Return the [x, y] coordinate for the center point of the cell that contains the specified text.  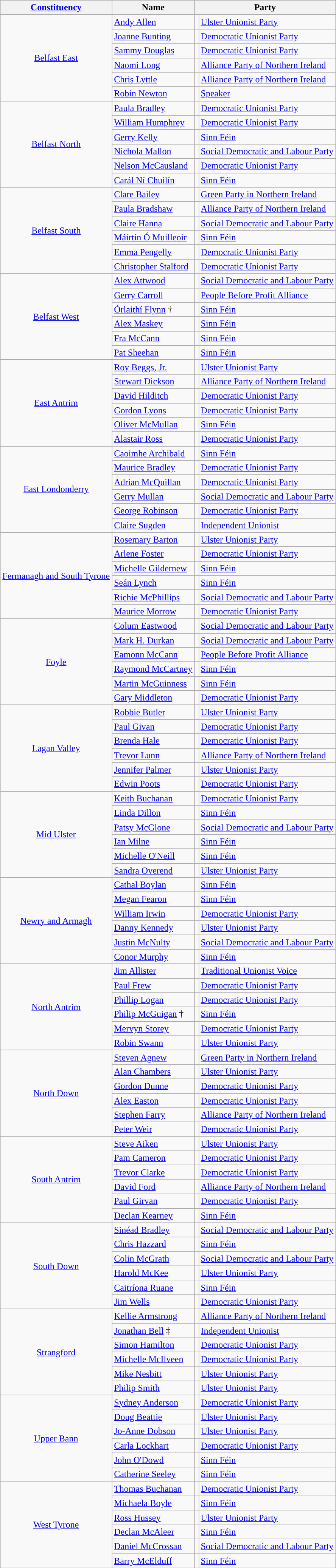
Caoimhe Archibald [153, 453]
Declan McAleer [153, 1532]
Foyle [56, 662]
Mike Nesbitt [153, 1374]
Lagan Valley [56, 748]
Party [265, 8]
Jonathan Bell ‡ [153, 1330]
Joanne Bunting [153, 36]
Paul Frew [153, 985]
Trevor Lunn [153, 755]
Alan Chambers [153, 1072]
Robin Newton [153, 94]
Brenda Hale [153, 741]
Strangford [56, 1352]
Stewart Dickson [153, 381]
Gerry Kelly [153, 137]
Colin McGrath [153, 1259]
Pam Cameron [153, 1158]
Keith Buchanan [153, 798]
Fra McCann [153, 338]
Philip McGuigan † [153, 1014]
Claire Hanna [153, 223]
Sammy Douglas [153, 51]
Michaela Boyle [153, 1503]
Jim Wells [153, 1302]
David Hilditch [153, 396]
Christopher Stalford [153, 266]
Maurice Bradley [153, 468]
Oliver McMullan [153, 425]
Carla Lockhart [153, 1446]
Adrian McQuillan [153, 482]
Belfast East [56, 58]
Clare Bailey [153, 195]
William Humphrey [153, 122]
Paula Bradley [153, 108]
Emma Pengelly [153, 252]
Claire Sugden [153, 525]
Nelson McCausland [153, 165]
Name [153, 8]
Robin Swann [153, 1043]
Philip Smith [153, 1388]
Justin McNulty [153, 942]
Sydney Anderson [153, 1403]
Seán Lynch [153, 583]
Linda Dillon [153, 813]
Catherine Seeley [153, 1474]
Thomas Buchanan [153, 1489]
Raymond McCartney [153, 669]
Paul Givan [153, 727]
Caitríona Ruane [153, 1287]
Doug Beattie [153, 1417]
Andy Allen [153, 22]
Patsy McGlone [153, 827]
Traditional Unionist Voice [267, 971]
West Tyrone [56, 1525]
Máirtín Ó Muilleoir [153, 238]
Chris Hazzard [153, 1244]
Sandra Overend [153, 870]
Jennifer Palmer [153, 770]
Simon Hamilton [153, 1345]
Alex Maskey [153, 324]
Michelle O'Neill [153, 856]
Megan Fearon [153, 899]
Trevor Clarke [153, 1172]
Robbie Butler [153, 712]
Belfast South [56, 230]
Mark H. Durkan [153, 640]
South Down [56, 1266]
Carál Ní Chuilín [153, 180]
Paul Girvan [153, 1201]
Declan Kearney [153, 1215]
Pat Sheehan [153, 353]
Nichola Mallon [153, 151]
Alex Easton [153, 1101]
Chris Lyttle [153, 79]
Richie McPhillips [153, 597]
Órlaithí Flynn † [153, 309]
Newry and Armagh [56, 921]
Belfast West [56, 317]
Edwin Poots [153, 784]
Alastair Ross [153, 439]
Steven Agnew [153, 1057]
Fermanagh and South Tyrone [56, 575]
Peter Weir [153, 1129]
Speaker [267, 94]
Eamonn McCann [153, 655]
Roy Beggs, Jr. [153, 367]
Ian Milne [153, 841]
Gerry Carroll [153, 295]
Michelle McIlveen [153, 1359]
Danny Kennedy [153, 928]
Paula Bradshaw [153, 209]
East Londonderry [56, 489]
Ross Hussey [153, 1517]
Colum Eastwood [153, 626]
Upper Bann [56, 1438]
Sinéad Bradley [153, 1230]
Naomi Long [153, 65]
Barry McElduff [153, 1561]
William Irwin [153, 914]
Mid Ulster [56, 834]
Gordon Dunne [153, 1086]
Jo-Anne Dobson [153, 1431]
Mervyn Storey [153, 1028]
South Antrim [56, 1180]
Conor Murphy [153, 957]
North Antrim [56, 1007]
North Down [56, 1093]
Martin McGuinness [153, 683]
John O'Dowd [153, 1460]
Phillip Logan [153, 1000]
Harold McKee [153, 1273]
Gordon Lyons [153, 410]
George Robinson [153, 511]
Daniel McCrossan [153, 1546]
Cathal Boylan [153, 885]
Rosemary Barton [153, 540]
Belfast North [56, 144]
Gerry Mullan [153, 496]
Maurice Morrow [153, 611]
Michelle Gildernew [153, 568]
Arlene Foster [153, 554]
Constituency [56, 8]
Stephen Farry [153, 1115]
Gary Middleton [153, 698]
Alex Attwood [153, 281]
Kellie Armstrong [153, 1316]
Jim Allister [153, 971]
East Antrim [56, 403]
Steve Aiken [153, 1144]
David Ford [153, 1187]
